Determine the (X, Y) coordinate at the center of the cell enclosing the given text.  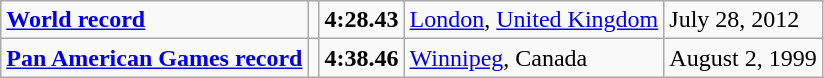
London, United Kingdom (534, 20)
4:38.46 (362, 58)
Pan American Games record (154, 58)
World record (154, 20)
July 28, 2012 (743, 20)
August 2, 1999 (743, 58)
4:28.43 (362, 20)
Winnipeg, Canada (534, 58)
